Extract the (X, Y) coordinate from the center of the cell holding the provided text.  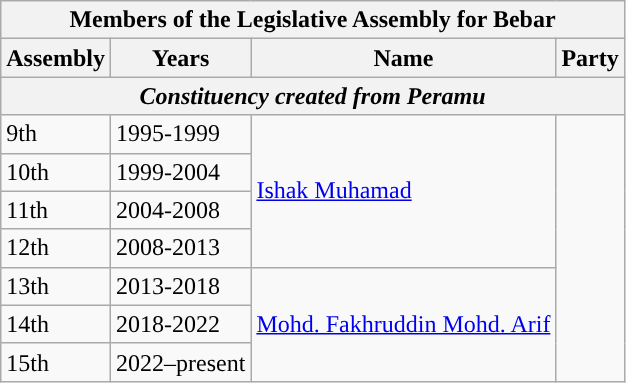
13th (56, 286)
14th (56, 324)
Mohd. Fakhruddin Mohd. Arif (404, 324)
Assembly (56, 58)
Ishak Muhamad (404, 191)
Years (180, 58)
Members of the Legislative Assembly for Bebar (313, 20)
15th (56, 362)
11th (56, 210)
1999-2004 (180, 172)
10th (56, 172)
2018-2022 (180, 324)
Name (404, 58)
Constituency created from Peramu (313, 96)
1995-1999 (180, 134)
2008-2013 (180, 248)
2013-2018 (180, 286)
Party (590, 58)
12th (56, 248)
2022–present (180, 362)
9th (56, 134)
2004-2008 (180, 210)
